Determine the [X, Y] coordinate at the center of the cell enclosing the given text.  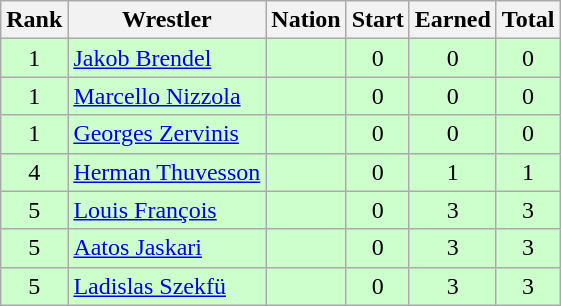
Nation [306, 20]
Total [528, 20]
Jakob Brendel [167, 58]
Earned [452, 20]
4 [34, 172]
Herman Thuvesson [167, 172]
Rank [34, 20]
Wrestler [167, 20]
Georges Zervinis [167, 134]
Louis François [167, 210]
Marcello Nizzola [167, 96]
Ladislas Szekfü [167, 286]
Aatos Jaskari [167, 248]
Start [378, 20]
